Extract the (x, y) coordinate from the center of the cell holding the provided text.  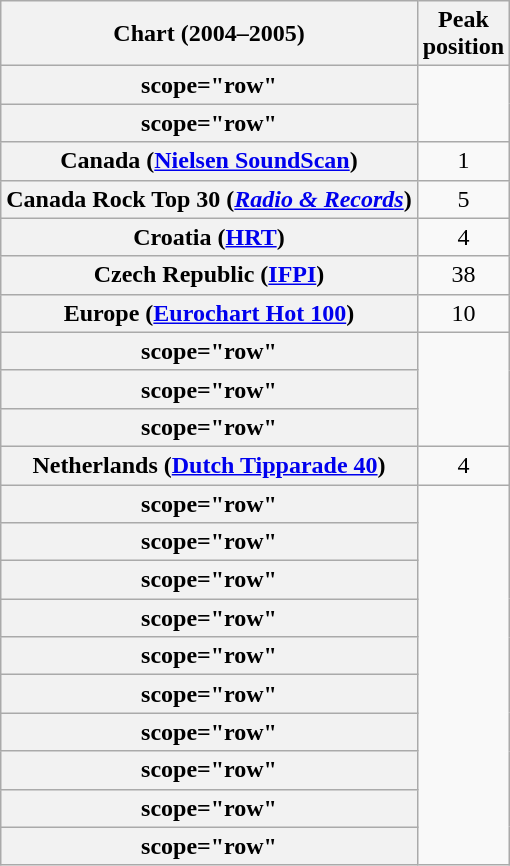
Peakposition (463, 34)
Canada Rock Top 30 (Radio & Records) (209, 199)
Netherlands (Dutch Tipparade 40) (209, 465)
Canada (Nielsen SoundScan) (209, 161)
38 (463, 275)
Czech Republic (IFPI) (209, 275)
Croatia (HRT) (209, 237)
Europe (Eurochart Hot 100) (209, 313)
Chart (2004–2005) (209, 34)
5 (463, 199)
1 (463, 161)
10 (463, 313)
